Search for the cell housing the specified text and yield its [x, y] center coordinate. 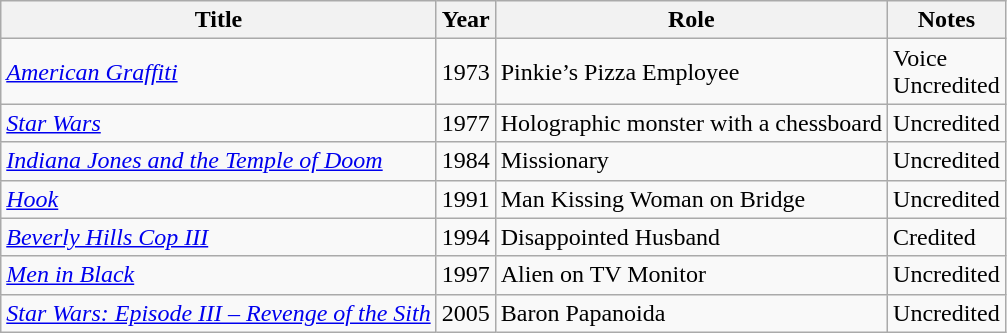
Disappointed Husband [691, 237]
Title [218, 20]
Man Kissing Woman on Bridge [691, 199]
Star Wars: Episode III – Revenge of the Sith [218, 313]
1973 [466, 72]
VoiceUncredited [947, 72]
1997 [466, 275]
Year [466, 20]
Alien on TV Monitor [691, 275]
Credited [947, 237]
Indiana Jones and the Temple of Doom [218, 161]
American Graffiti [218, 72]
Baron Papanoida [691, 313]
1977 [466, 123]
Beverly Hills Cop III [218, 237]
Notes [947, 20]
Role [691, 20]
1991 [466, 199]
1994 [466, 237]
Pinkie’s Pizza Employee [691, 72]
Holographic monster with a chessboard [691, 123]
1984 [466, 161]
Missionary [691, 161]
Star Wars [218, 123]
2005 [466, 313]
Men in Black [218, 275]
Hook [218, 199]
